Determine the [x, y] coordinate at the center of the cell enclosing the given text.  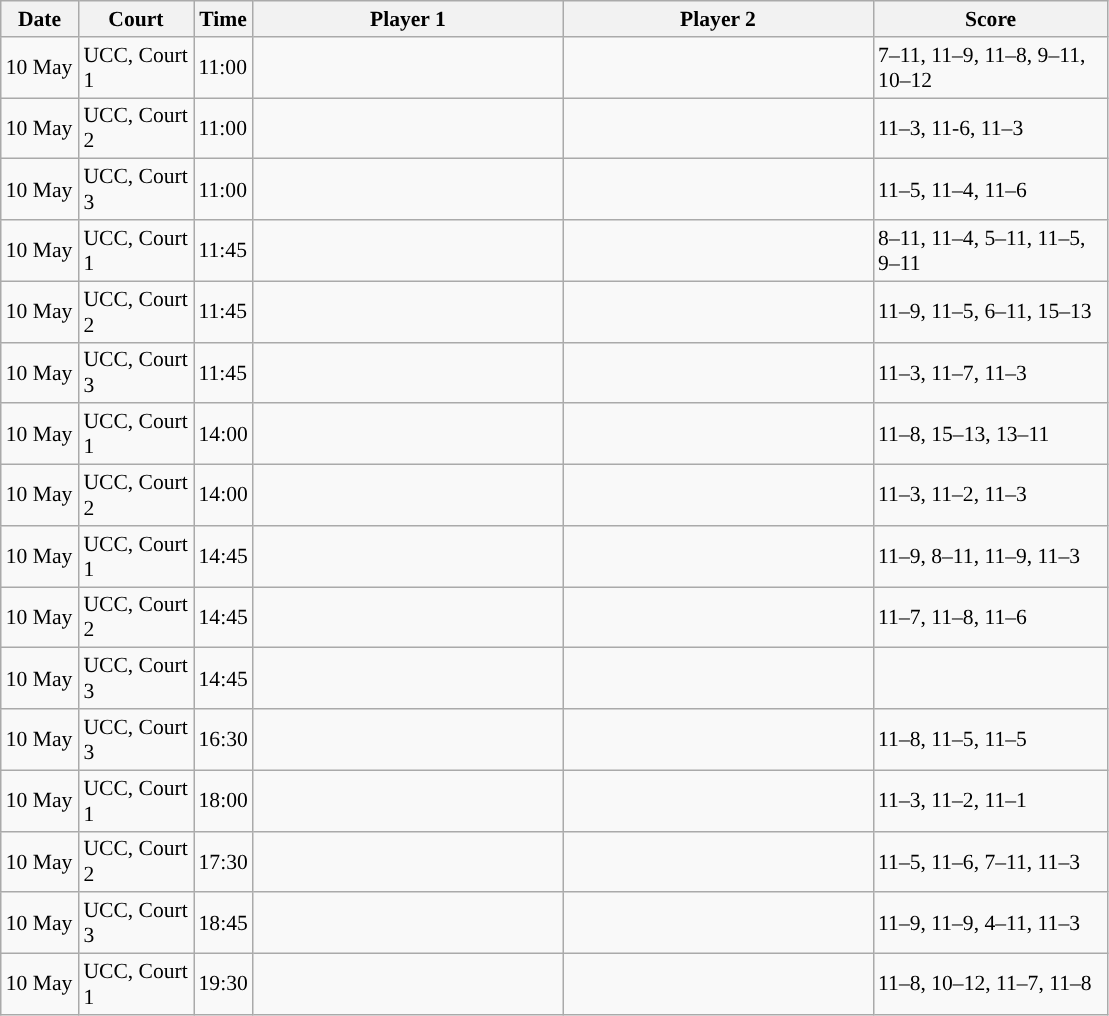
11–5, 11–6, 7–11, 11–3 [990, 862]
Player 2 [718, 19]
11–3, 11–2, 11–1 [990, 800]
Score [990, 19]
11–8, 15–13, 13–11 [990, 434]
7–11, 11–9, 11–8, 9–11, 10–12 [990, 68]
11–3, 11–7, 11–3 [990, 372]
17:30 [224, 862]
Time [224, 19]
Date [40, 19]
Court [136, 19]
8–11, 11–4, 5–11, 11–5, 9–11 [990, 250]
Player 1 [408, 19]
11–3, 11–2, 11–3 [990, 496]
11–9, 11–5, 6–11, 15–13 [990, 312]
18:45 [224, 924]
11–9, 11–9, 4–11, 11–3 [990, 924]
19:30 [224, 984]
11–5, 11–4, 11–6 [990, 190]
11–7, 11–8, 11–6 [990, 618]
11–8, 10–12, 11–7, 11–8 [990, 984]
18:00 [224, 800]
16:30 [224, 740]
11–3, 11-6, 11–3 [990, 128]
11–9, 8–11, 11–9, 11–3 [990, 556]
11–8, 11–5, 11–5 [990, 740]
